From the cell containing the given text, extract its center point as (X, Y) coordinate. 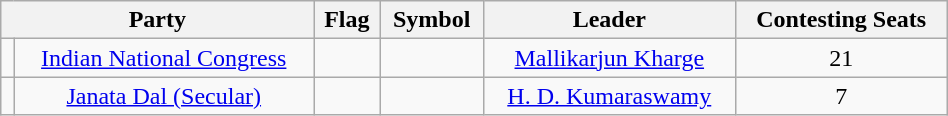
Party (158, 20)
Leader (609, 20)
Flag (347, 20)
21 (841, 58)
Mallikarjun Kharge (609, 58)
Janata Dal (Secular) (164, 96)
Indian National Congress (164, 58)
Contesting Seats (841, 20)
7 (841, 96)
Symbol (432, 20)
H. D. Kumaraswamy (609, 96)
